Output the [x, y] coordinate of the center of the cell containing the given text.  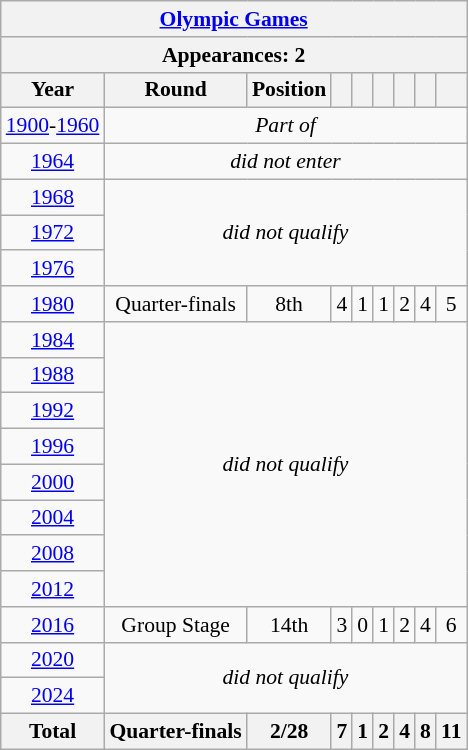
1900-1960 [53, 126]
Olympic Games [234, 19]
Appearances: 2 [234, 55]
5 [452, 304]
2016 [53, 625]
1992 [53, 411]
0 [362, 625]
2020 [53, 660]
2008 [53, 554]
did not enter [285, 162]
1968 [53, 197]
1984 [53, 340]
7 [342, 732]
2000 [53, 482]
3 [342, 625]
14th [289, 625]
2/28 [289, 732]
1972 [53, 233]
Position [289, 90]
Part of [285, 126]
2012 [53, 589]
8 [426, 732]
Group Stage [175, 625]
1964 [53, 162]
1988 [53, 375]
1996 [53, 447]
Year [53, 90]
8th [289, 304]
2004 [53, 518]
Round [175, 90]
6 [452, 625]
2024 [53, 696]
1976 [53, 269]
Total [53, 732]
1980 [53, 304]
11 [452, 732]
